Return the (x, y) coordinate for the center point of the cell that contains the specified text.  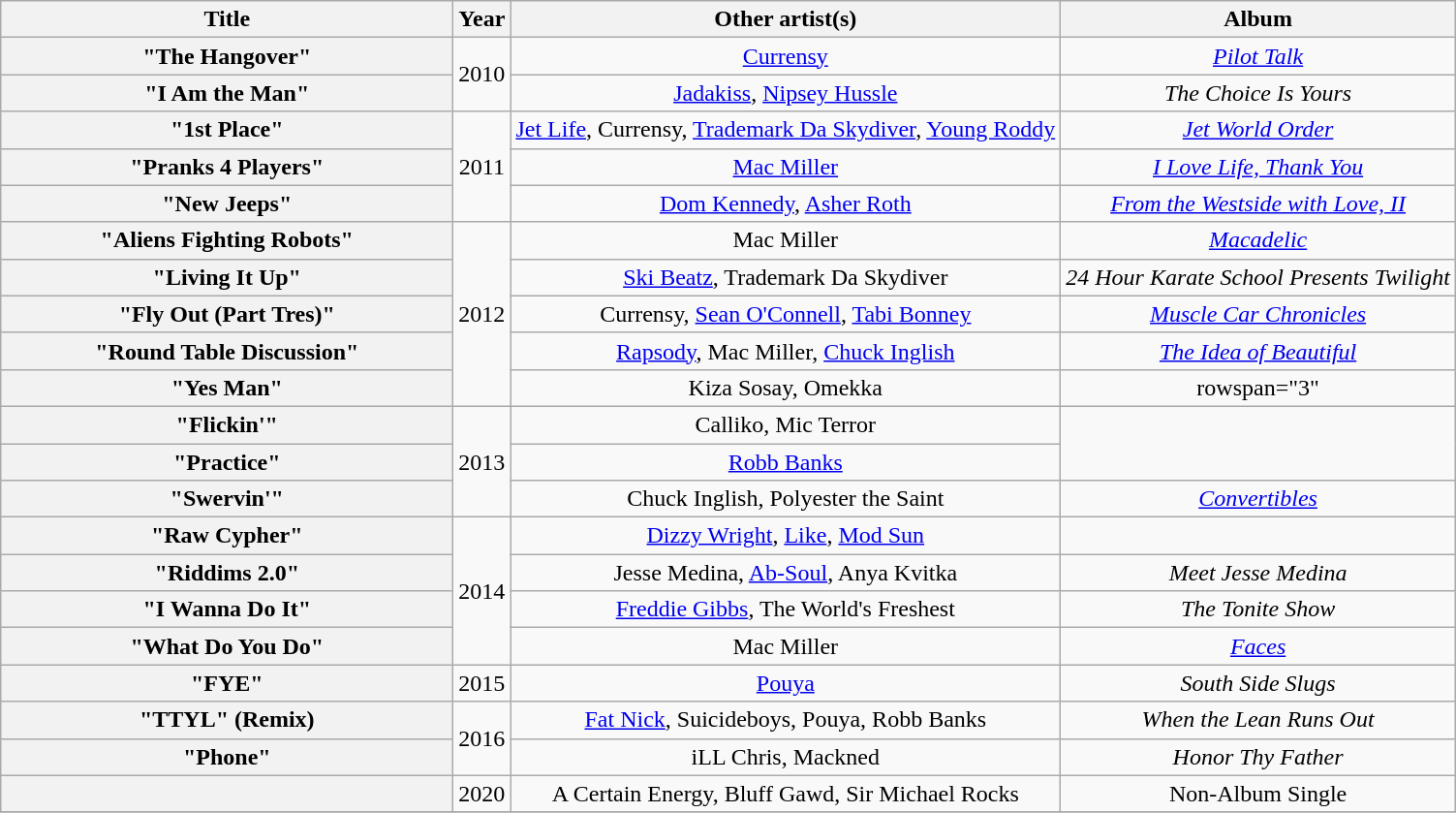
"I Wanna Do It" (227, 610)
iLL Chris, Mackned (786, 757)
Currensy (786, 56)
2014 (482, 591)
"Living It Up" (227, 277)
"The Hangover" (227, 56)
Currensy, Sean O'Connell, Tabi Bonney (786, 314)
2011 (482, 167)
"Swervin'" (227, 499)
Rapsody, Mac Miller, Chuck Inglish (786, 351)
Year (482, 19)
Title (227, 19)
Ski Beatz, Trademark Da Skydiver (786, 277)
Convertibles (1258, 499)
Honor Thy Father (1258, 757)
"Pranks 4 Players" (227, 167)
Album (1258, 19)
2020 (482, 794)
Jadakiss, Nipsey Hussle (786, 93)
"Aliens Fighting Robots" (227, 240)
"Raw Cypher" (227, 536)
Meet Jesse Medina (1258, 573)
The Idea of Beautiful (1258, 351)
Robb Banks (786, 462)
From the Westside with Love, II (1258, 203)
"1st Place" (227, 130)
The Choice Is Yours (1258, 93)
South Side Slugs (1258, 683)
I Love Life, Thank You (1258, 167)
"Practice" (227, 462)
2016 (482, 738)
Jet World Order (1258, 130)
Pouya (786, 683)
Chuck Inglish, Polyester the Saint (786, 499)
"New Jeeps" (227, 203)
2015 (482, 683)
Non-Album Single (1258, 794)
Other artist(s) (786, 19)
Dizzy Wright, Like, Mod Sun (786, 536)
Fat Nick, Suicideboys, Pouya, Robb Banks (786, 720)
"FYE" (227, 683)
Calliko, Mic Terror (786, 424)
24 Hour Karate School Presents Twilight (1258, 277)
Macadelic (1258, 240)
rowspan="3" (1258, 388)
2012 (482, 314)
When the Lean Runs Out (1258, 720)
"Riddims 2.0" (227, 573)
"Round Table Discussion" (227, 351)
2010 (482, 75)
The Tonite Show (1258, 610)
Jet Life, Currensy, Trademark Da Skydiver, Young Roddy (786, 130)
Dom Kennedy, Asher Roth (786, 203)
"Flickin'" (227, 424)
Kiza Sosay, Omekka (786, 388)
"Phone" (227, 757)
Faces (1258, 646)
"What Do You Do" (227, 646)
Freddie Gibbs, The World's Freshest (786, 610)
"Yes Man" (227, 388)
A Certain Energy, Bluff Gawd, Sir Michael Rocks (786, 794)
"Fly Out (Part Tres)" (227, 314)
Jesse Medina, Ab-Soul, Anya Kvitka (786, 573)
2013 (482, 461)
"TTYL" (Remix) (227, 720)
Muscle Car Chronicles (1258, 314)
Pilot Talk (1258, 56)
"I Am the Man" (227, 93)
